Return [X, Y] of the center of cell containing provided text 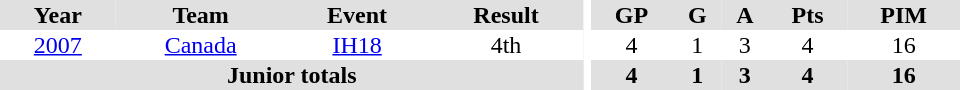
Year [58, 15]
Event [358, 15]
G [698, 15]
GP [631, 15]
Junior totals [292, 75]
Canada [201, 45]
Result [506, 15]
A [745, 15]
IH18 [358, 45]
PIM [904, 15]
4th [506, 45]
Pts [808, 15]
Team [201, 15]
2007 [58, 45]
